Provide the (x, y) coordinate of the cell's center where the given text is located.  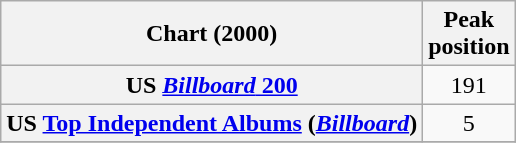
191 (469, 85)
US Billboard 200 (212, 85)
5 (469, 123)
Chart (2000) (212, 34)
Peakposition (469, 34)
US Top Independent Albums (Billboard) (212, 123)
